For the text-containing cell, return its midpoint in [x, y] coordinate format. 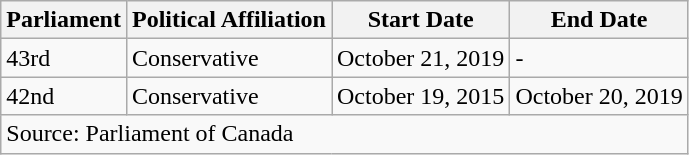
October 20, 2019 [599, 96]
October 21, 2019 [421, 58]
End Date [599, 20]
October 19, 2015 [421, 96]
Source: Parliament of Canada [344, 134]
- [599, 58]
43rd [64, 58]
Political Affiliation [228, 20]
42nd [64, 96]
Parliament [64, 20]
Start Date [421, 20]
